Extract the (x, y) coordinate from the center of the cell holding the provided text.  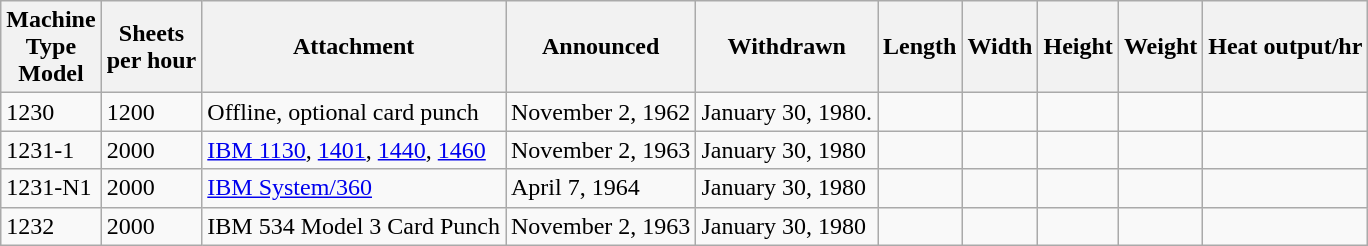
November 2, 1962 (601, 112)
Withdrawn (787, 47)
Heat output/hr (1286, 47)
Offline, optional card punch (354, 112)
Sheetsper hour (152, 47)
1200 (152, 112)
1230 (51, 112)
Height (1078, 47)
April 7, 1964 (601, 188)
1231-1 (51, 150)
Weight (1160, 47)
MachineTypeModel (51, 47)
Announced (601, 47)
Attachment (354, 47)
IBM System/360 (354, 188)
1231-N1 (51, 188)
IBM 1130, 1401, 1440, 1460 (354, 150)
January 30, 1980. (787, 112)
Width (1000, 47)
1232 (51, 226)
IBM 534 Model 3 Card Punch (354, 226)
Length (920, 47)
